From the cell containing the given text, extract its center point as (X, Y) coordinate. 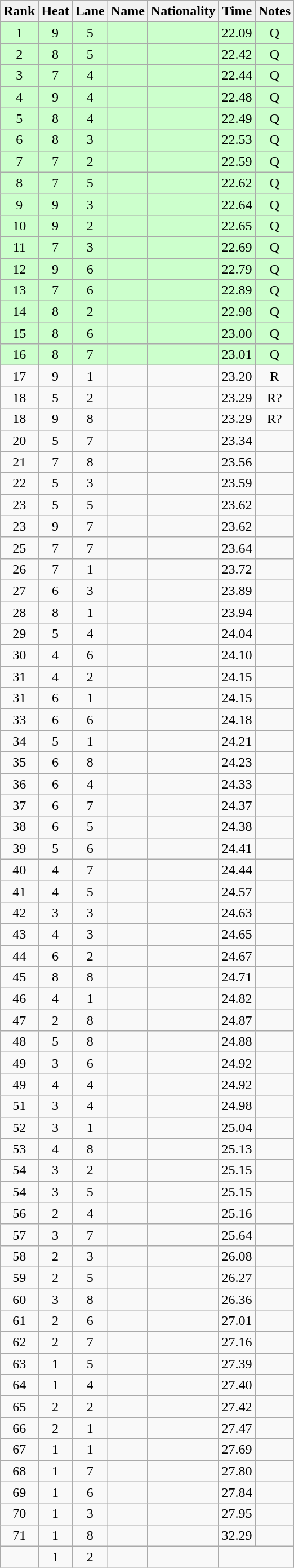
23.59 (237, 483)
23.56 (237, 462)
35 (19, 763)
12 (19, 269)
27.80 (237, 1471)
25.04 (237, 1127)
24.38 (237, 827)
24.21 (237, 741)
32.29 (237, 1535)
22.44 (237, 76)
22.98 (237, 312)
11 (19, 247)
48 (19, 1042)
Heat (55, 11)
22.89 (237, 290)
41 (19, 891)
16 (19, 355)
62 (19, 1342)
29 (19, 634)
20 (19, 441)
27.95 (237, 1514)
24.44 (237, 870)
Lane (90, 11)
36 (19, 784)
22.42 (237, 54)
28 (19, 612)
22.62 (237, 183)
24.82 (237, 999)
33 (19, 720)
26.27 (237, 1278)
23.94 (237, 612)
24.98 (237, 1106)
24.04 (237, 634)
64 (19, 1385)
30 (19, 655)
25 (19, 548)
22.53 (237, 140)
23.00 (237, 333)
57 (19, 1235)
59 (19, 1278)
25.13 (237, 1149)
24.10 (237, 655)
26 (19, 569)
10 (19, 226)
22.64 (237, 204)
Name (127, 11)
22.69 (237, 247)
23.89 (237, 591)
22.09 (237, 33)
24.37 (237, 805)
38 (19, 827)
27.39 (237, 1364)
24.67 (237, 956)
15 (19, 333)
27.40 (237, 1385)
23.20 (237, 376)
Time (237, 11)
27.84 (237, 1492)
24.88 (237, 1042)
70 (19, 1514)
24.33 (237, 784)
71 (19, 1535)
13 (19, 290)
42 (19, 913)
56 (19, 1213)
58 (19, 1256)
27.47 (237, 1428)
17 (19, 376)
69 (19, 1492)
44 (19, 956)
23.01 (237, 355)
21 (19, 462)
65 (19, 1407)
24.87 (237, 1020)
39 (19, 848)
22.79 (237, 269)
24.23 (237, 763)
45 (19, 977)
23.72 (237, 569)
27.42 (237, 1407)
47 (19, 1020)
Rank (19, 11)
27 (19, 591)
22.49 (237, 118)
43 (19, 934)
66 (19, 1428)
27.16 (237, 1342)
52 (19, 1127)
22.48 (237, 97)
24.71 (237, 977)
24.18 (237, 720)
60 (19, 1299)
26.36 (237, 1299)
27.01 (237, 1321)
R (274, 376)
24.65 (237, 934)
22.65 (237, 226)
24.63 (237, 913)
34 (19, 741)
40 (19, 870)
51 (19, 1106)
46 (19, 999)
26.08 (237, 1256)
37 (19, 805)
68 (19, 1471)
67 (19, 1450)
23.64 (237, 548)
24.57 (237, 891)
53 (19, 1149)
24.41 (237, 848)
22 (19, 483)
23.34 (237, 441)
61 (19, 1321)
63 (19, 1364)
25.64 (237, 1235)
22.59 (237, 161)
Nationality (183, 11)
25.16 (237, 1213)
Notes (274, 11)
27.69 (237, 1450)
14 (19, 312)
